Identify which cell holds the provided text, then report its (X, Y) central coordinate. 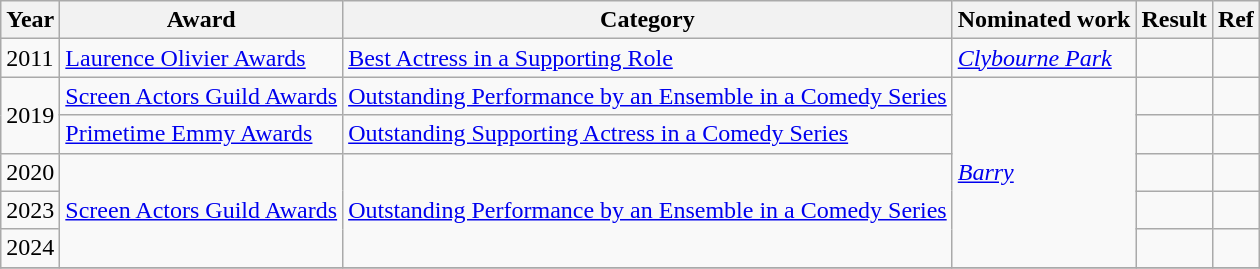
Best Actress in a Supporting Role (648, 58)
Year (30, 20)
Result (1174, 20)
Laurence Olivier Awards (202, 58)
Award (202, 20)
Category (648, 20)
2020 (30, 172)
Primetime Emmy Awards (202, 134)
2011 (30, 58)
Clybourne Park (1044, 58)
2023 (30, 210)
Barry (1044, 172)
2019 (30, 115)
Nominated work (1044, 20)
Outstanding Supporting Actress in a Comedy Series (648, 134)
Ref (1236, 20)
2024 (30, 248)
